Return [x, y] of the center of cell containing provided text 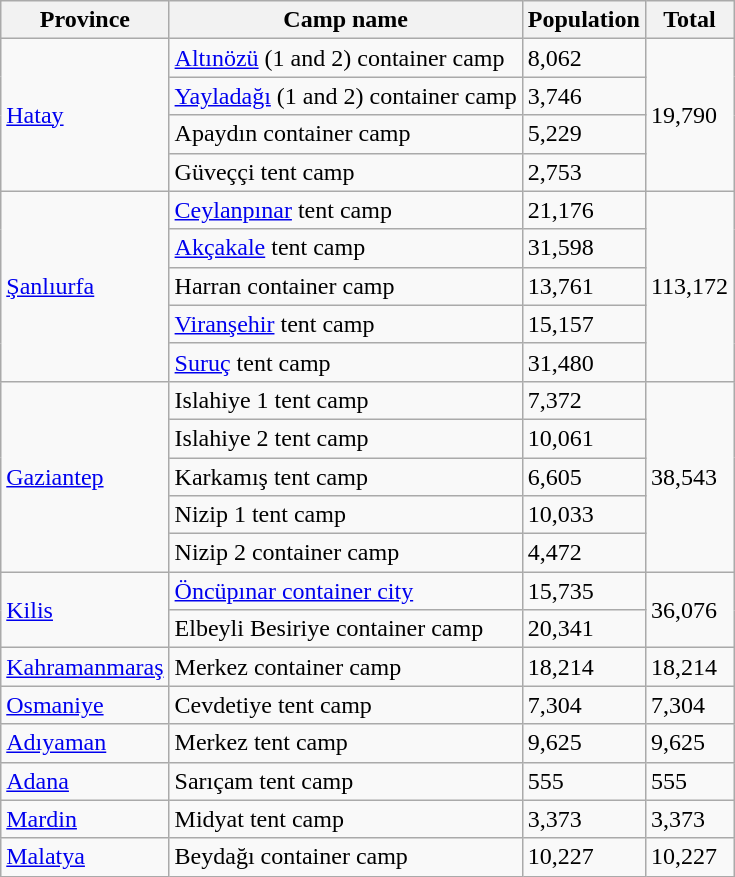
10,033 [584, 515]
Islahiye 2 tent camp [346, 438]
Viranşehir tent camp [346, 324]
Sarıçam tent camp [346, 781]
Karkamış tent camp [346, 477]
Kilis [85, 610]
Altınözü (1 and 2) container camp [346, 58]
Province [85, 20]
Gaziantep [85, 476]
Yayladağı (1 and 2) container camp [346, 96]
15,157 [584, 324]
Islahiye 1 tent camp [346, 400]
Nizip 1 tent camp [346, 515]
Malatya [85, 857]
Total [689, 20]
Merkez tent camp [346, 743]
38,543 [689, 476]
19,790 [689, 115]
Elbeyli Besiriye container camp [346, 629]
13,761 [584, 286]
Beydağı container camp [346, 857]
Suruç tent camp [346, 362]
Şanlıurfa [85, 286]
10,061 [584, 438]
36,076 [689, 610]
Camp name [346, 20]
113,172 [689, 286]
4,472 [584, 553]
2,753 [584, 172]
Midyat tent camp [346, 819]
Adıyaman [85, 743]
8,062 [584, 58]
Nizip 2 container camp [346, 553]
Adana [85, 781]
Cevdetiye tent camp [346, 705]
31,598 [584, 248]
Population [584, 20]
Akçakale tent camp [346, 248]
Osmaniye [85, 705]
20,341 [584, 629]
Güveççi tent camp [346, 172]
21,176 [584, 210]
Mardin [85, 819]
Kahramanmaraş [85, 667]
Hatay [85, 115]
Apaydın container camp [346, 134]
Öncüpınar container city [346, 591]
Ceylanpınar tent camp [346, 210]
5,229 [584, 134]
3,746 [584, 96]
6,605 [584, 477]
15,735 [584, 591]
Merkez container camp [346, 667]
Harran container camp [346, 286]
7,372 [584, 400]
31,480 [584, 362]
